Output the (X, Y) coordinate of the center of the cell containing the given text.  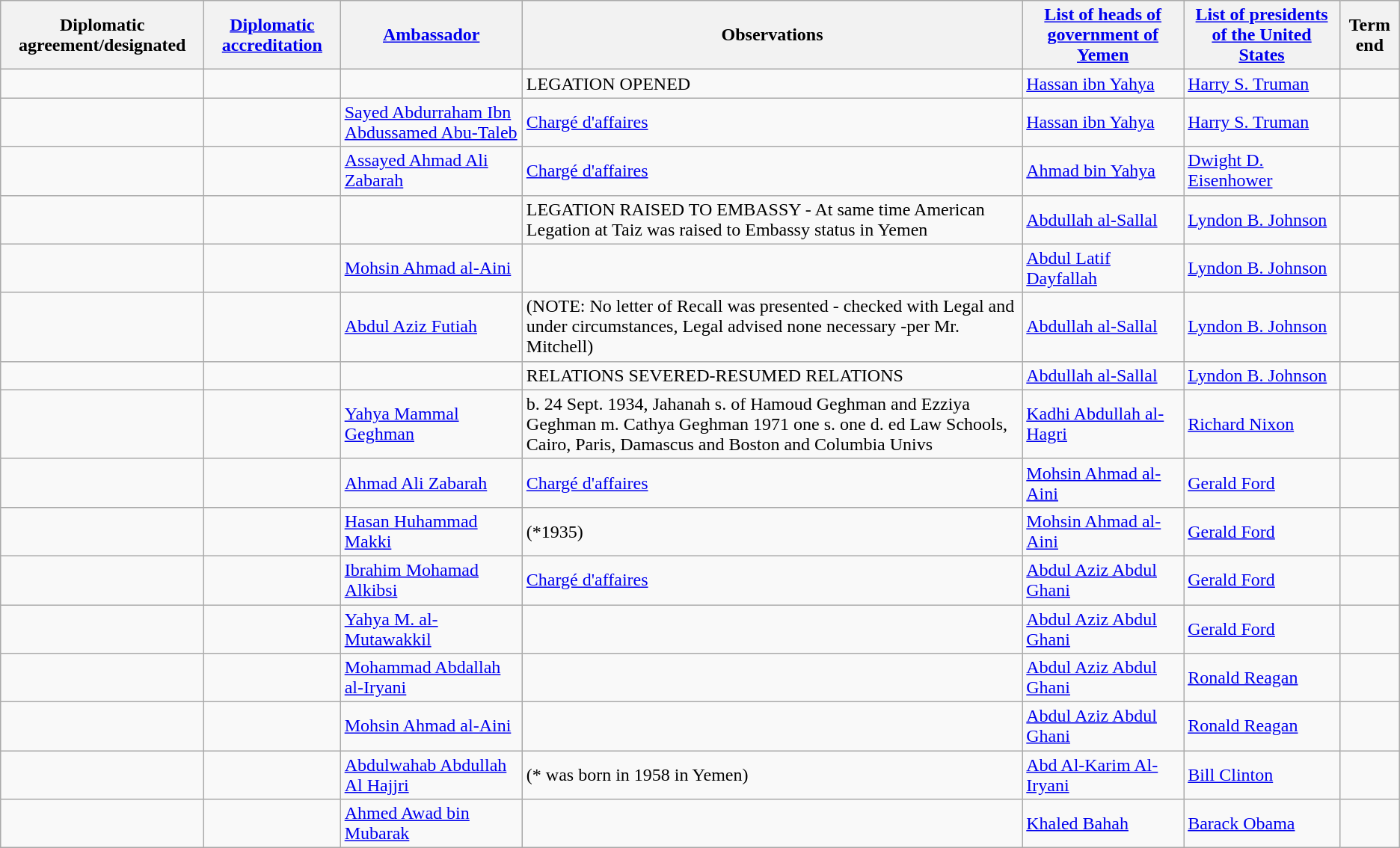
LEGATION RAISED TO EMBASSY - At same time American Legation at Taiz was raised to Embassy status in Yemen (772, 220)
Assayed Ahmad Ali Zabarah (431, 170)
Observations (772, 35)
List of presidents of the United States (1262, 35)
Yahya Mammal Geghman (431, 424)
Ahmed Awad bin Mubarak (431, 824)
Abdul Aziz Futiah (431, 327)
Sayed Abdurraham Ibn Abdussamed Abu-Taleb (431, 123)
Richard Nixon (1262, 424)
Ambassador (431, 35)
Ibrahim Mohamad Alkibsi (431, 580)
Diplomatic accreditation (272, 35)
RELATIONS SEVERED-RESUMED RELATIONS (772, 375)
Bill Clinton (1262, 775)
Dwight D. Eisenhower (1262, 170)
Hasan Huhammad Makki (431, 531)
Yahya M. al-Mutawakkil (431, 628)
Abdulwahab Abdullah Al Hajjri (431, 775)
Term end (1369, 35)
Ahmad Ali Zabarah (431, 483)
Barack Obama (1262, 824)
Abd Al-Karim Al-Iryani (1103, 775)
(*1935) (772, 531)
(NOTE: No letter of Recall was presented - checked with Legal and under circumstances, Legal advised none necessary -per Mr. Mitchell) (772, 327)
Abdul Latif Dayfallah (1103, 268)
(* was born in 1958 in Yemen) (772, 775)
LEGATION OPENED (772, 84)
Khaled Bahah (1103, 824)
Diplomatic agreement/designated (102, 35)
Ahmad bin Yahya (1103, 170)
Kadhi Abdullah al-Hagri (1103, 424)
Mohammad Abdallah al-Iryani (431, 678)
List of heads of government of Yemen (1103, 35)
